Locate the cell with the specified text and output its [X, Y] center coordinate. 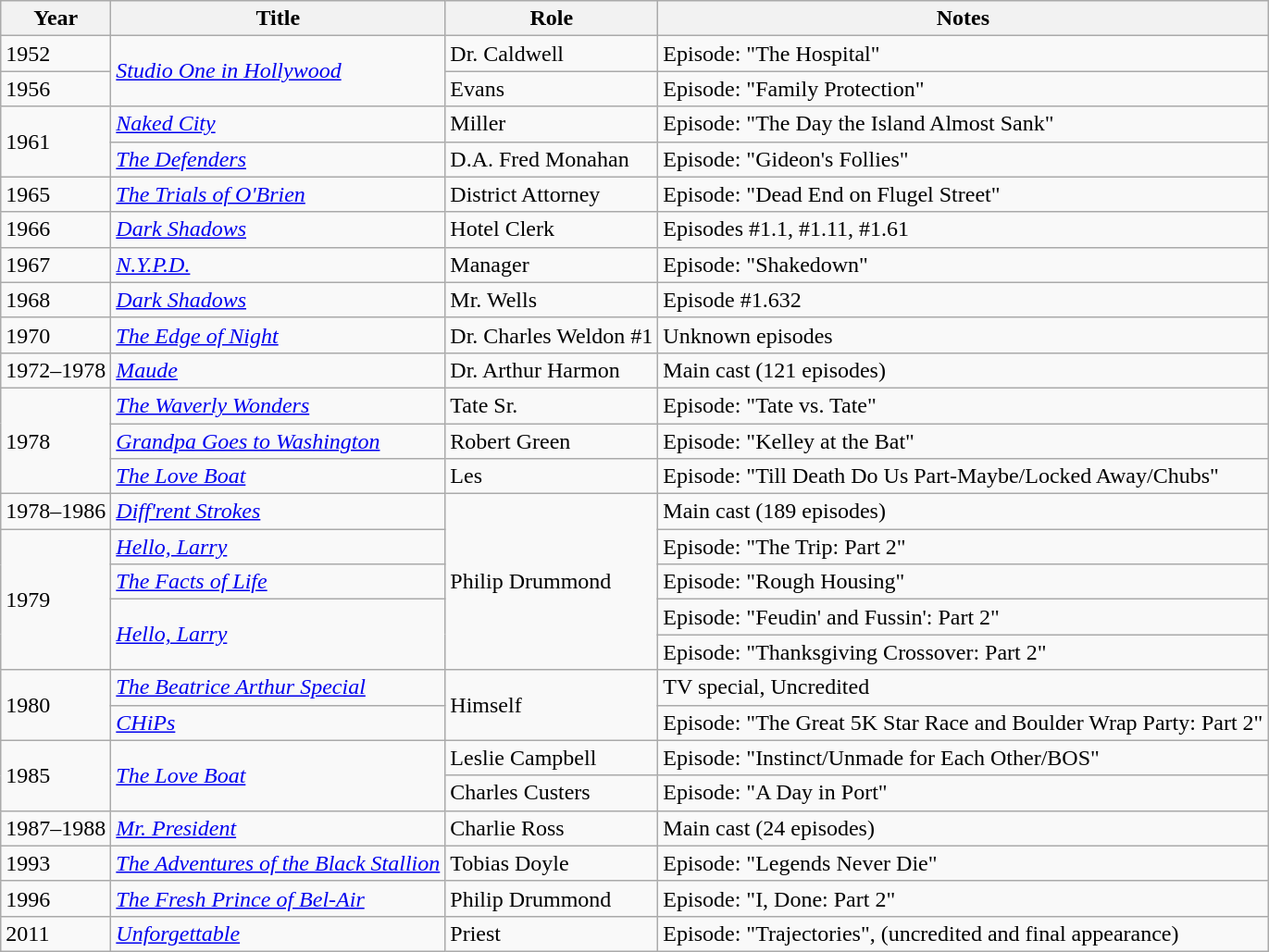
2011 [56, 933]
Episode: "Rough Housing" [963, 582]
Episode: "The Day the Island Almost Sank" [963, 124]
The Defenders [278, 159]
Tate Sr. [552, 405]
Dr. Charles Weldon #1 [552, 335]
Maude [278, 370]
1952 [56, 54]
Grandpa Goes to Washington [278, 441]
1985 [56, 775]
Charles Custers [552, 793]
Mr. President [278, 828]
Episode: "Thanksgiving Crossover: Part 2" [963, 652]
Robert Green [552, 441]
The Beatrice Arthur Special [278, 687]
TV special, Uncredited [963, 687]
Episode: "Feudin' and Fussin': Part 2" [963, 617]
Evans [552, 89]
Dr. Arthur Harmon [552, 370]
1966 [56, 229]
Episode: "Kelley at the Bat" [963, 441]
Episode: "Till Death Do Us Part-Maybe/Locked Away/Chubs" [963, 476]
Episodes #1.1, #1.11, #1.61 [963, 229]
1956 [56, 89]
Main cast (24 episodes) [963, 828]
Les [552, 476]
Studio One in Hollywood [278, 71]
Year [56, 19]
Manager [552, 265]
1967 [56, 265]
The Waverly Wonders [278, 405]
Episode #1.632 [963, 300]
1978 [56, 440]
Leslie Campbell [552, 758]
The Fresh Prince of Bel-Air [278, 898]
The Trials of O'Brien [278, 194]
Priest [552, 933]
Episode: "Tate vs. Tate" [963, 405]
Role [552, 19]
Title [278, 19]
D.A. Fred Monahan [552, 159]
Main cast (189 episodes) [963, 512]
N.Y.P.D. [278, 265]
Miller [552, 124]
Main cast (121 episodes) [963, 370]
Episode: "Trajectories", (uncredited and final appearance) [963, 933]
1978–1986 [56, 512]
Tobias Doyle [552, 863]
1987–1988 [56, 828]
CHiPs [278, 723]
Notes [963, 19]
Episode: "Dead End on Flugel Street" [963, 194]
1961 [56, 142]
Unknown episodes [963, 335]
Episode: "Gideon's Follies" [963, 159]
Episode: "Shakedown" [963, 265]
Episode: "The Trip: Part 2" [963, 547]
1993 [56, 863]
1972–1978 [56, 370]
Dr. Caldwell [552, 54]
1970 [56, 335]
Episode: "Legends Never Die" [963, 863]
The Facts of Life [278, 582]
1979 [56, 600]
Episode: "Family Protection" [963, 89]
The Edge of Night [278, 335]
Unforgettable [278, 933]
Charlie Ross [552, 828]
Episode: "The Hospital" [963, 54]
The Adventures of the Black Stallion [278, 863]
Episode: "A Day in Port" [963, 793]
Episode: "The Great 5K Star Race and Boulder Wrap Party: Part 2" [963, 723]
1996 [56, 898]
Mr. Wells [552, 300]
Diff'rent Strokes [278, 512]
Episode: "Instinct/Unmade for Each Other/BOS" [963, 758]
Hotel Clerk [552, 229]
Naked City [278, 124]
1968 [56, 300]
Episode: "I, Done: Part 2" [963, 898]
1980 [56, 705]
1965 [56, 194]
Himself [552, 705]
District Attorney [552, 194]
